Return [x, y] of the center of cell containing provided text 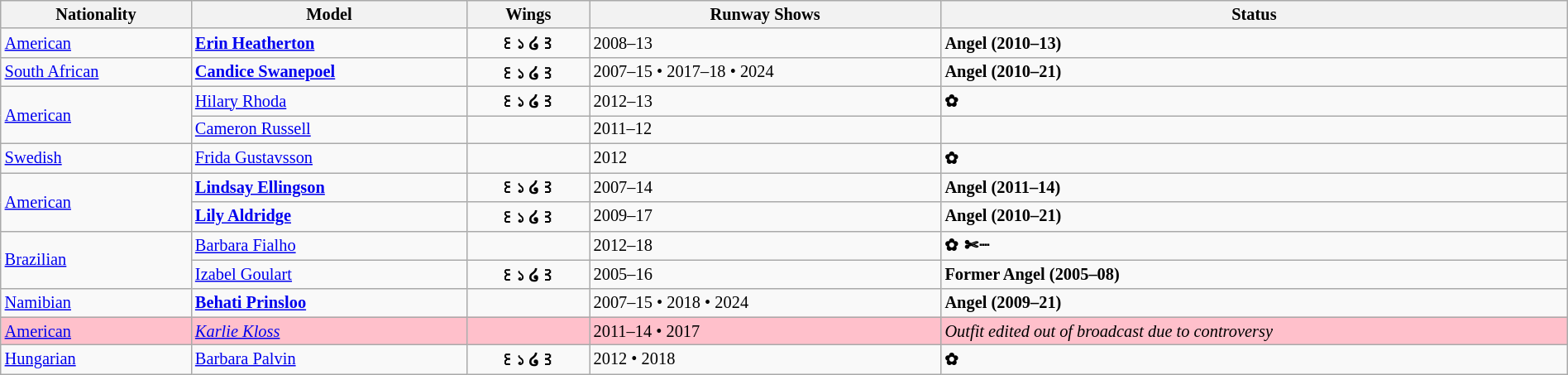
Erin Heatherton [329, 43]
2007–14 [766, 187]
Swedish [96, 157]
2012 [766, 157]
Lily Aldridge [329, 215]
Model [329, 14]
2012–18 [766, 245]
Hilary Rhoda [329, 101]
2009–17 [766, 215]
Angel (2010–13) [1255, 43]
Hungarian [96, 359]
Outfit edited out of broadcast due to controversy [1255, 331]
Angel (2011–14) [1255, 187]
Karlie Kloss [329, 331]
Barbara Palvin [329, 359]
2011–14 • 2017 [766, 331]
Namibian [96, 303]
✿ ✄┈ [1255, 245]
Runway Shows [766, 14]
Angel (2009–21) [1255, 303]
Brazilian [96, 260]
Behati Prinsloo [329, 303]
2007–15 • 2018 • 2024 [766, 303]
2005–16 [766, 275]
Former Angel (2005–08) [1255, 275]
Lindsay Ellingson [329, 187]
Izabel Goulart [329, 275]
Status [1255, 14]
2007–15 • 2017–18 • 2024 [766, 71]
2012–13 [766, 101]
Nationality [96, 14]
South African [96, 71]
Barbara Fialho [329, 245]
Frida Gustavsson [329, 157]
Candice Swanepoel [329, 71]
2011–12 [766, 129]
2012 • 2018 [766, 359]
Wings [528, 14]
2008–13 [766, 43]
Cameron Russell [329, 129]
